Provide the [x, y] coordinate of the cell's center where the given text is located.  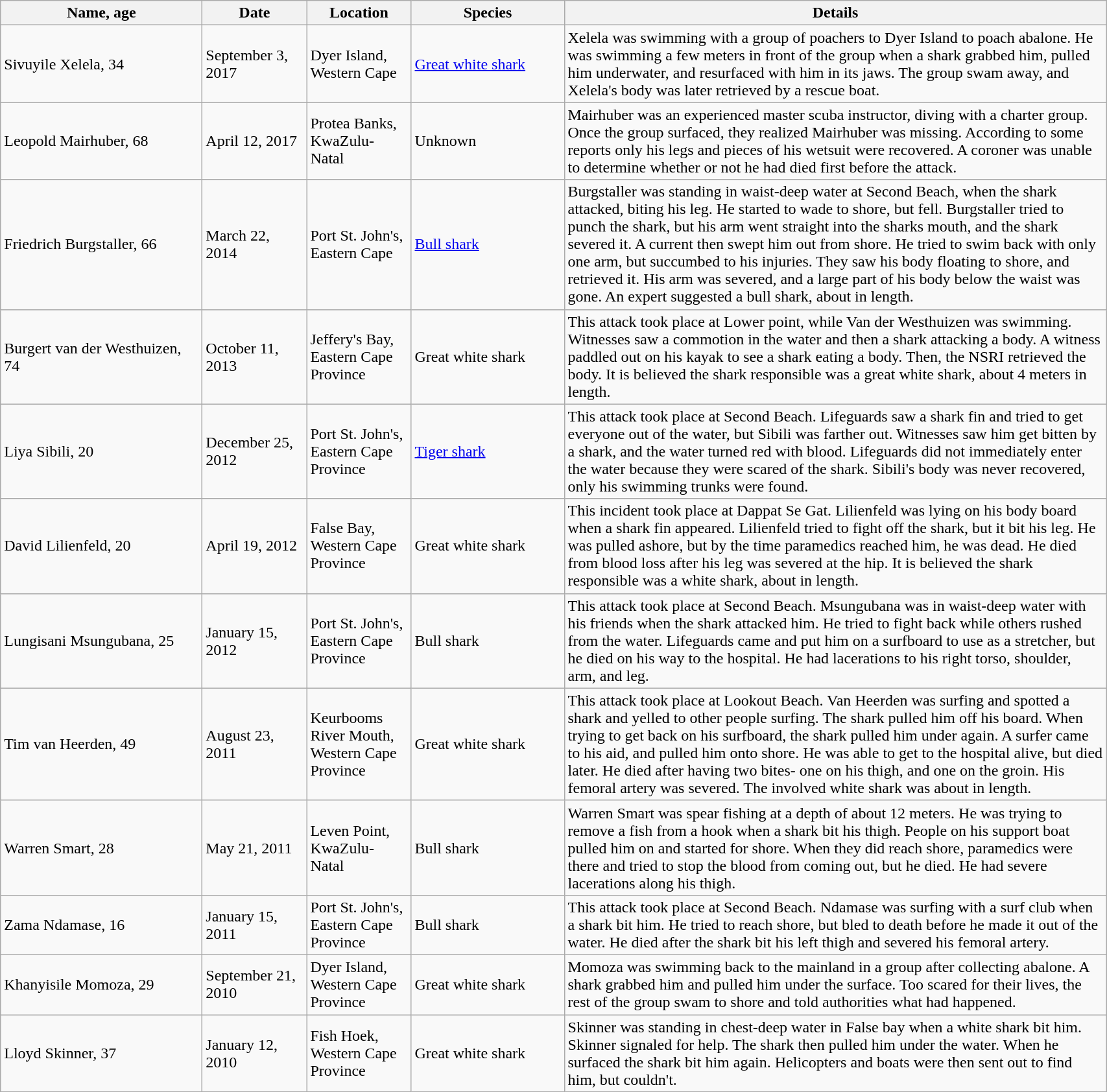
September 21, 2010 [254, 984]
Burgert van der Westhuizen, 74 [101, 357]
Species [488, 13]
Khanyisile Momoza, 29 [101, 984]
Location [359, 13]
False Bay, Western Cape Province [359, 546]
April 19, 2012 [254, 546]
Protea Banks, KwaZulu-Natal [359, 141]
Dyer Island, Western Cape Province [359, 984]
Lloyd Skinner, 37 [101, 1053]
January 12, 2010 [254, 1053]
January 15, 2012 [254, 641]
Leven Point, KwaZulu-Natal [359, 848]
April 12, 2017 [254, 141]
David Lilienfeld, 20 [101, 546]
March 22, 2014 [254, 244]
Date [254, 13]
Zama Ndamase, 16 [101, 925]
Friedrich Burgstaller, 66 [101, 244]
September 3, 2017 [254, 64]
Lungisani Msungubana, 25 [101, 641]
August 23, 2011 [254, 744]
Port St. John's, Eastern Cape [359, 244]
Tim van Heerden, 49 [101, 744]
Unknown [488, 141]
December 25, 2012 [254, 451]
Dyer Island, Western Cape [359, 64]
Warren Smart, 28 [101, 848]
October 11, 2013 [254, 357]
Leopold Mairhuber, 68 [101, 141]
Keurbooms River Mouth, Western Cape Province [359, 744]
Details [835, 13]
Fish Hoek, Western Cape Province [359, 1053]
Tiger shark [488, 451]
Liya Sibili, 20 [101, 451]
May 21, 2011 [254, 848]
Name, age [101, 13]
January 15, 2011 [254, 925]
Jeffery's Bay, Eastern Cape Province [359, 357]
Sivuyile Xelela, 34 [101, 64]
